For the text-containing cell, return its midpoint in [x, y] coordinate format. 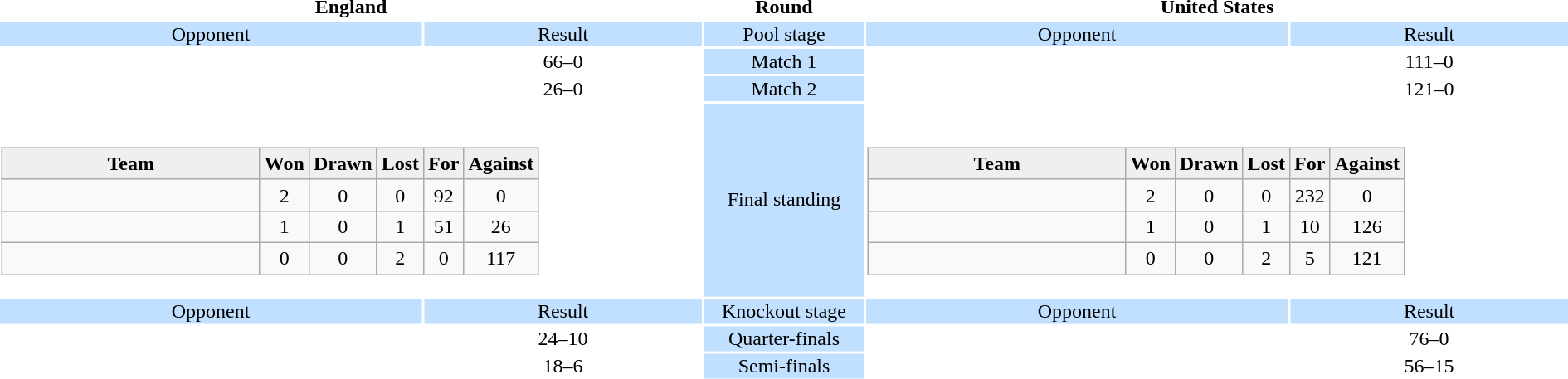
Quarter-finals [784, 338]
126 [1367, 226]
10 [1309, 226]
Team Won Drawn Lost For Against 2 0 0 232 0 1 0 1 10 126 0 0 2 5 121 [1217, 200]
66–0 [562, 61]
Final standing [784, 200]
Team Won Drawn Lost For Against 2 0 0 92 0 1 0 1 51 26 0 0 2 0 117 [351, 200]
5 [1309, 258]
117 [501, 258]
24–10 [562, 338]
26–0 [562, 89]
232 [1309, 195]
Knockout stage [784, 311]
121 [1367, 258]
111–0 [1429, 61]
Semi-finals [784, 366]
Match 2 [784, 89]
56–15 [1429, 366]
51 [444, 226]
Match 1 [784, 61]
26 [501, 226]
18–6 [562, 366]
92 [444, 195]
Pool stage [784, 34]
121–0 [1429, 89]
76–0 [1429, 338]
